Return [x, y] of the center of cell containing provided text 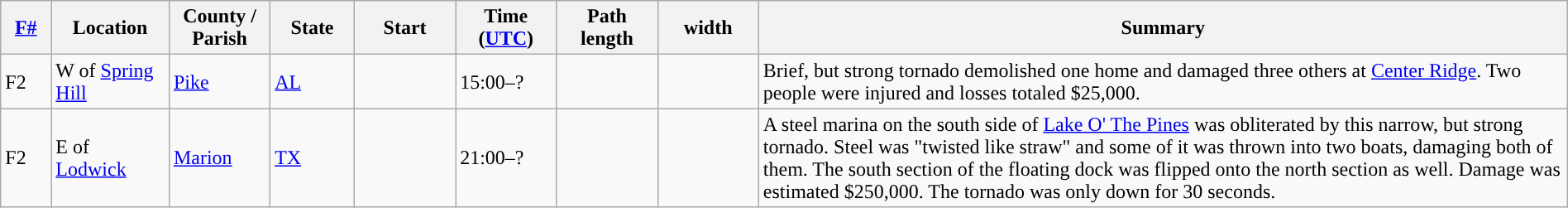
W of Spring Hill [111, 81]
TX [313, 157]
AL [313, 81]
F# [26, 28]
Pike [219, 81]
Location [111, 28]
Summary [1163, 28]
County / Parish [219, 28]
Path length [607, 28]
width [708, 28]
E of Lodwick [111, 157]
Brief, but strong tornado demolished one home and damaged three others at Center Ridge. Two people were injured and losses totaled $25,000. [1163, 81]
Marion [219, 157]
State [313, 28]
21:00–? [506, 157]
Start [404, 28]
15:00–? [506, 81]
Time (UTC) [506, 28]
